For the text-containing cell, return its midpoint in (x, y) coordinate format. 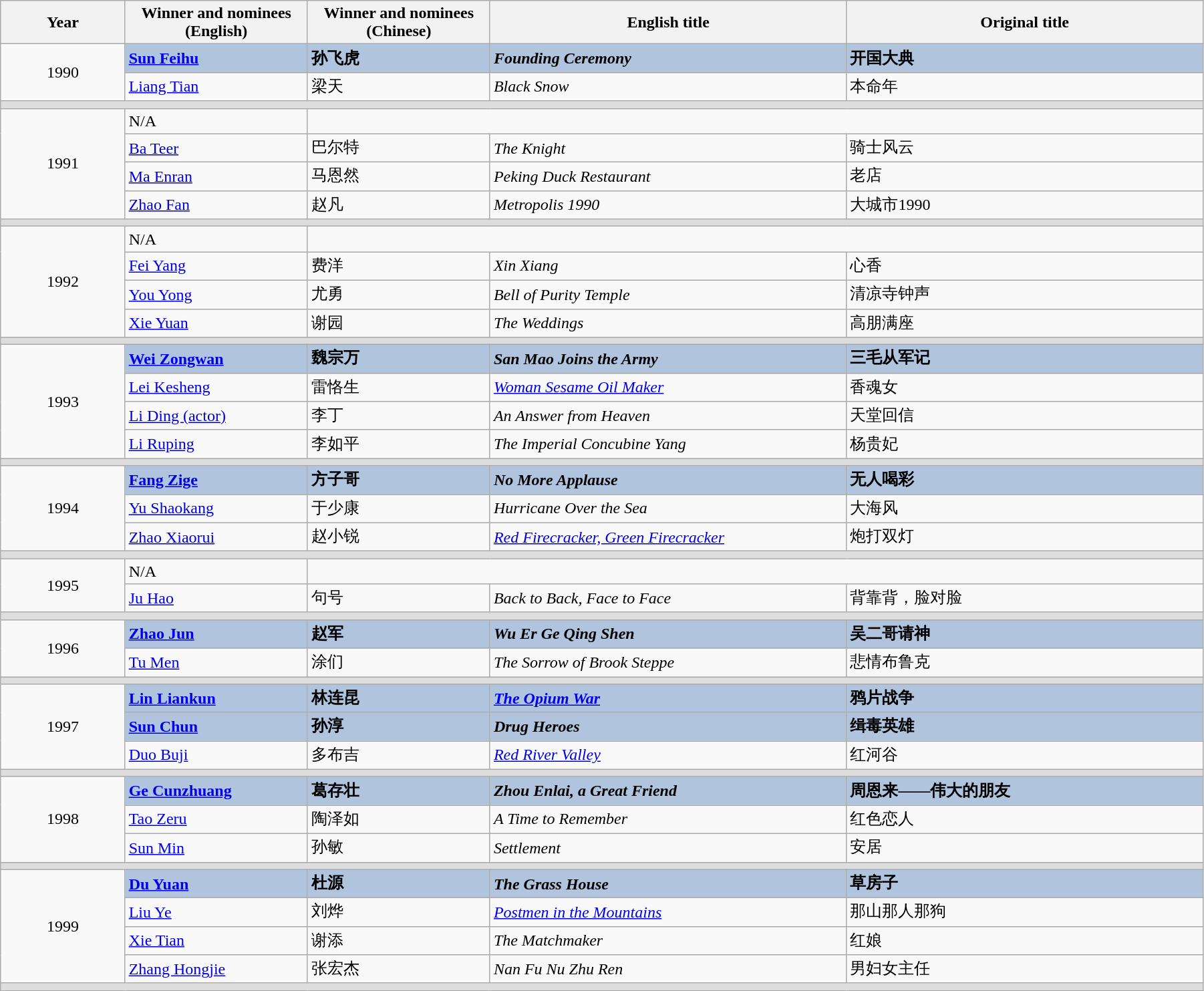
Ge Cunzhuang (216, 791)
心香 (1025, 266)
大海风 (1025, 509)
The Weddings (668, 323)
吴二哥请神 (1025, 633)
Peking Duck Restaurant (668, 176)
安居 (1025, 847)
Postmen in the Mountains (668, 913)
炮打双灯 (1025, 537)
缉毒英雄 (1025, 727)
1990 (63, 72)
The Matchmaker (668, 941)
Red Firecracker, Green Firecracker (668, 537)
Winner and nominees(Chinese) (398, 23)
葛存壮 (398, 791)
Ma Enran (216, 176)
Red River Valley (668, 755)
草房子 (1025, 883)
Bell of Purity Temple (668, 294)
Fang Zige (216, 480)
Lin Liankun (216, 699)
1991 (63, 164)
巴尔特 (398, 148)
谢添 (398, 941)
The Grass House (668, 883)
Zhang Hongjie (216, 969)
周恩来——伟大的朋友 (1025, 791)
费洋 (398, 266)
男妇女主任 (1025, 969)
1993 (63, 402)
1994 (63, 509)
赵小锐 (398, 537)
Nan Fu Nu Zhu Ren (668, 969)
Xie Yuan (216, 323)
本命年 (1025, 87)
三毛从军记 (1025, 360)
Back to Back, Face to Face (668, 599)
Settlement (668, 847)
Wu Er Ge Qing Shen (668, 633)
多布吉 (398, 755)
Zhao Xiaorui (216, 537)
红娘 (1025, 941)
Liang Tian (216, 87)
孙飞虎 (398, 59)
1997 (63, 727)
The Sorrow of Brook Steppe (668, 663)
开国大典 (1025, 59)
Sun Min (216, 847)
Liu Ye (216, 913)
骑士风云 (1025, 148)
Zhou Enlai, a Great Friend (668, 791)
李如平 (398, 444)
Ba Teer (216, 148)
孙敏 (398, 847)
Drug Heroes (668, 727)
Year (63, 23)
谢园 (398, 323)
涂们 (398, 663)
老店 (1025, 176)
清凉寺钟声 (1025, 294)
An Answer from Heaven (668, 416)
Tu Men (216, 663)
杜源 (398, 883)
大城市1990 (1025, 204)
Li Ruping (216, 444)
句号 (398, 599)
Li Ding (actor) (216, 416)
梁天 (398, 87)
You Yong (216, 294)
Founding Ceremony (668, 59)
刘烨 (398, 913)
1998 (63, 819)
Woman Sesame Oil Maker (668, 388)
鸦片战争 (1025, 699)
Black Snow (668, 87)
魏宗万 (398, 360)
Fei Yang (216, 266)
赵军 (398, 633)
San Mao Joins the Army (668, 360)
No More Applause (668, 480)
Metropolis 1990 (668, 204)
马恩然 (398, 176)
背靠背，脸对脸 (1025, 599)
孙淳 (398, 727)
Zhao Fan (216, 204)
The Imperial Concubine Yang (668, 444)
陶泽如 (398, 819)
天堂回信 (1025, 416)
1999 (63, 926)
香魂女 (1025, 388)
Du Yuan (216, 883)
赵凡 (398, 204)
Hurricane Over the Sea (668, 509)
于少康 (398, 509)
高朋满座 (1025, 323)
Sun Feihu (216, 59)
Ju Hao (216, 599)
The Opium War (668, 699)
杨贵妃 (1025, 444)
A Time to Remember (668, 819)
张宏杰 (398, 969)
Original title (1025, 23)
Zhao Jun (216, 633)
方子哥 (398, 480)
Winner and nominees(English) (216, 23)
Duo Buji (216, 755)
李丁 (398, 416)
Xie Tian (216, 941)
雷恪生 (398, 388)
Lei Kesheng (216, 388)
Sun Chun (216, 727)
Wei Zongwan (216, 360)
红色恋人 (1025, 819)
English title (668, 23)
The Knight (668, 148)
Yu Shaokang (216, 509)
红河谷 (1025, 755)
无人喝彩 (1025, 480)
悲情布鲁克 (1025, 663)
Xin Xiang (668, 266)
尤勇 (398, 294)
1996 (63, 648)
1995 (63, 585)
Tao Zeru (216, 819)
林连昆 (398, 699)
1992 (63, 282)
那山那人那狗 (1025, 913)
